Scan for the cell matching the given text and deliver its [x, y] coordinate at center. 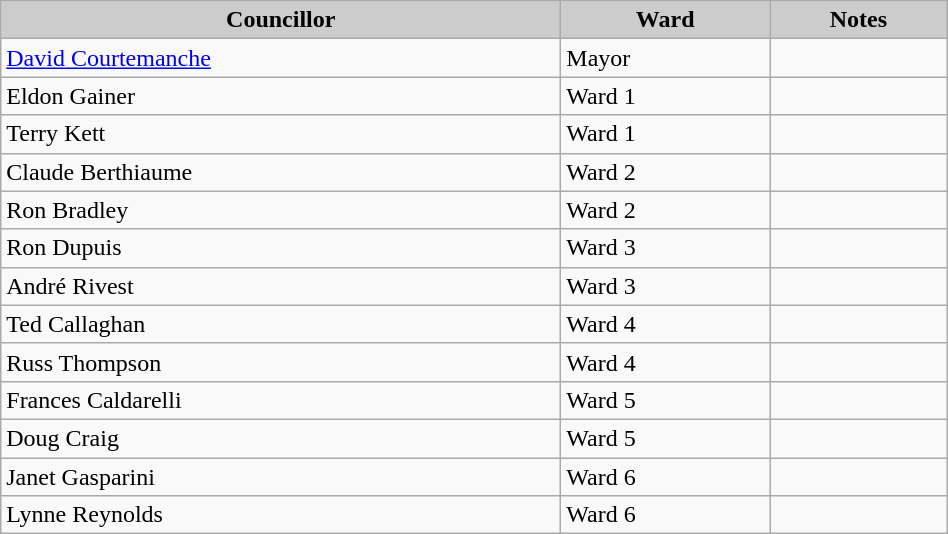
Eldon Gainer [281, 96]
Councillor [281, 20]
Notes [859, 20]
David Courtemanche [281, 58]
Frances Caldarelli [281, 400]
Doug Craig [281, 438]
André Rivest [281, 286]
Claude Berthiaume [281, 172]
Janet Gasparini [281, 477]
Lynne Reynolds [281, 515]
Terry Kett [281, 134]
Ted Callaghan [281, 324]
Russ Thompson [281, 362]
Ron Dupuis [281, 248]
Ward [666, 20]
Mayor [666, 58]
Ron Bradley [281, 210]
